Capture the cell that displays the provided text and extract its (X, Y) central coordinate. 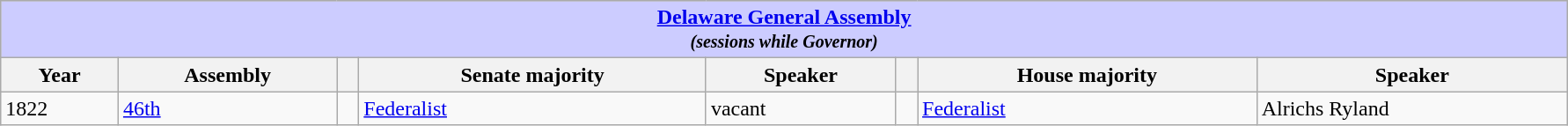
Alrichs Ryland (1411, 108)
46th (227, 108)
Delaware General Assembly (sessions while Governor) (785, 30)
Senate majority (533, 75)
1822 (60, 108)
Year (60, 75)
vacant (801, 108)
Assembly (227, 75)
House majority (1088, 75)
